Output the [x, y] coordinate of the center of the cell containing the given text.  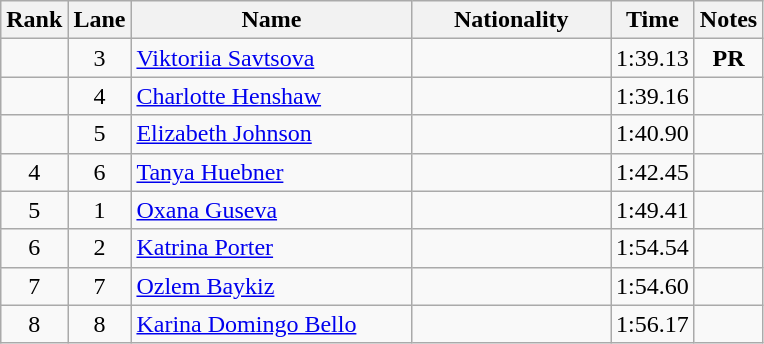
Name [272, 20]
Katrina Porter [272, 248]
1:49.41 [653, 210]
Viktoriia Savtsova [272, 58]
1 [100, 210]
PR [728, 58]
Charlotte Henshaw [272, 96]
Time [653, 20]
Tanya Huebner [272, 172]
1:56.17 [653, 324]
1:54.54 [653, 248]
Elizabeth Johnson [272, 134]
1:40.90 [653, 134]
1:39.16 [653, 96]
3 [100, 58]
1:42.45 [653, 172]
Ozlem Baykiz [272, 286]
Karina Domingo Bello [272, 324]
1:54.60 [653, 286]
Oxana Guseva [272, 210]
1:39.13 [653, 58]
Rank [34, 20]
Lane [100, 20]
Notes [728, 20]
2 [100, 248]
Nationality [512, 20]
